Scan for the cell matching the given text and deliver its (X, Y) coordinate at center. 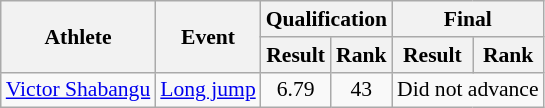
6.79 (296, 90)
Final (468, 19)
Victor Shabangu (78, 90)
Event (208, 36)
Qualification (326, 19)
Athlete (78, 36)
Long jump (208, 90)
Did not advance (468, 90)
43 (362, 90)
